Find where the given text appears and provide that cell's center as (x, y) coordinate. 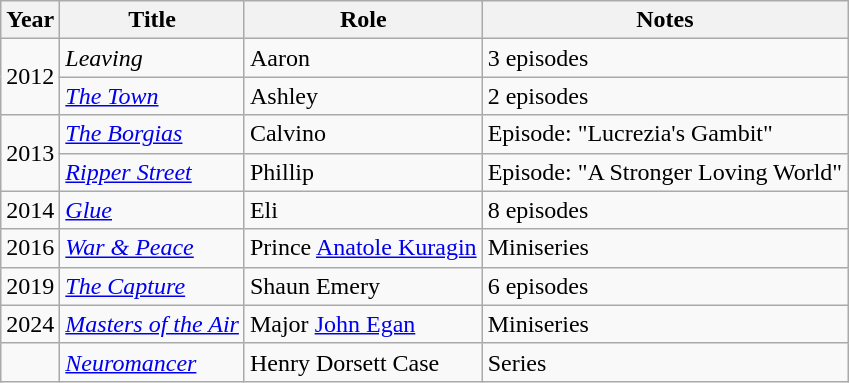
Leaving (152, 58)
Role (363, 20)
2 episodes (665, 96)
6 episodes (665, 286)
Major John Egan (363, 324)
Neuromancer (152, 362)
Series (665, 362)
Aaron (363, 58)
Title (152, 20)
2012 (30, 77)
Ripper Street (152, 172)
2013 (30, 153)
3 episodes (665, 58)
Henry Dorsett Case (363, 362)
Eli (363, 210)
War & Peace (152, 248)
Ashley (363, 96)
2019 (30, 286)
Masters of the Air (152, 324)
2024 (30, 324)
Shaun Emery (363, 286)
Year (30, 20)
2016 (30, 248)
The Borgias (152, 134)
Phillip (363, 172)
8 episodes (665, 210)
Notes (665, 20)
The Town (152, 96)
2014 (30, 210)
Calvino (363, 134)
Prince Anatole Kuragin (363, 248)
Episode: "A Stronger Loving World" (665, 172)
Episode: "Lucrezia's Gambit" (665, 134)
The Capture (152, 286)
Glue (152, 210)
